Scan for the cell matching the given text and deliver its [X, Y] coordinate at center. 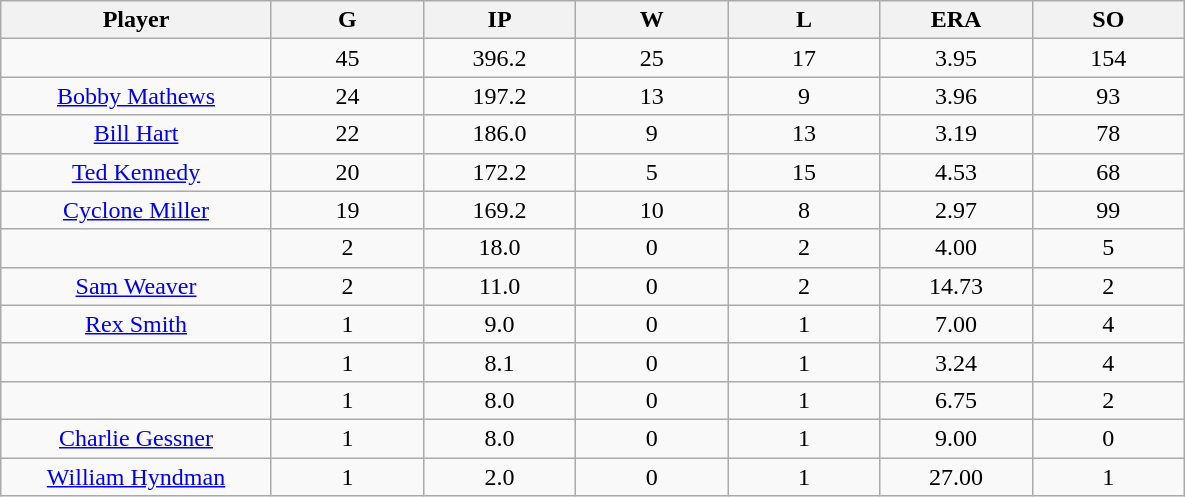
14.73 [956, 286]
IP [499, 20]
3.95 [956, 58]
Rex Smith [136, 324]
Bill Hart [136, 134]
172.2 [499, 172]
154 [1108, 58]
20 [347, 172]
Cyclone Miller [136, 210]
Bobby Mathews [136, 96]
ERA [956, 20]
3.19 [956, 134]
78 [1108, 134]
4.53 [956, 172]
15 [804, 172]
Player [136, 20]
10 [652, 210]
4.00 [956, 248]
18.0 [499, 248]
2.0 [499, 477]
3.24 [956, 362]
William Hyndman [136, 477]
197.2 [499, 96]
99 [1108, 210]
9.00 [956, 438]
93 [1108, 96]
Ted Kennedy [136, 172]
6.75 [956, 400]
45 [347, 58]
396.2 [499, 58]
11.0 [499, 286]
17 [804, 58]
68 [1108, 172]
22 [347, 134]
8 [804, 210]
G [347, 20]
Charlie Gessner [136, 438]
169.2 [499, 210]
3.96 [956, 96]
SO [1108, 20]
8.1 [499, 362]
9.0 [499, 324]
2.97 [956, 210]
186.0 [499, 134]
19 [347, 210]
L [804, 20]
Sam Weaver [136, 286]
25 [652, 58]
7.00 [956, 324]
27.00 [956, 477]
24 [347, 96]
W [652, 20]
